Extract the (x, y) coordinate from the center of the cell holding the provided text.  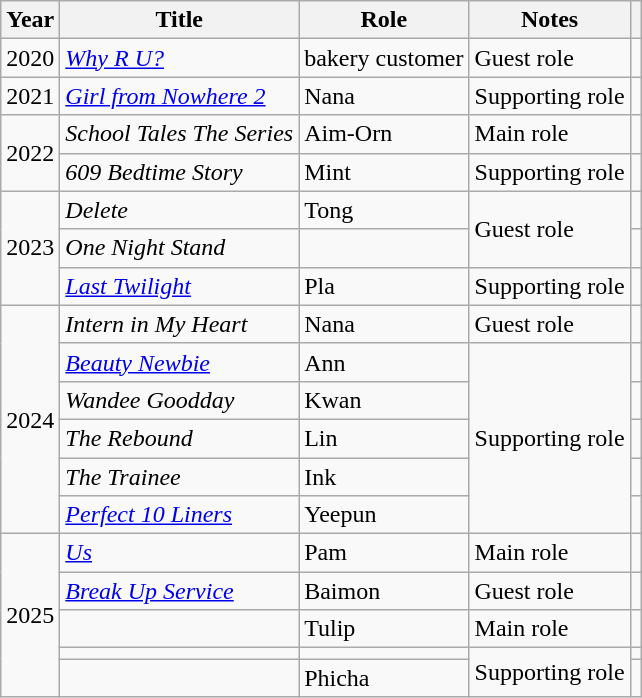
Ann (384, 362)
Aim-Orn (384, 134)
2021 (30, 96)
Title (180, 20)
School Tales The Series (180, 134)
The Rebound (180, 438)
2022 (30, 153)
Us (180, 553)
Girl from Nowhere 2 (180, 96)
Wandee Goodday (180, 400)
2020 (30, 58)
609 Bedtime Story (180, 172)
Delete (180, 210)
Pam (384, 553)
Phicha (384, 678)
Baimon (384, 591)
Perfect 10 Liners (180, 515)
Pla (384, 286)
Ink (384, 477)
Last Twilight (180, 286)
Lin (384, 438)
Beauty Newbie (180, 362)
Notes (550, 20)
Tong (384, 210)
2023 (30, 248)
The Trainee (180, 477)
Why R U? (180, 58)
bakery customer (384, 58)
Tulip (384, 629)
2025 (30, 616)
Kwan (384, 400)
Intern in My Heart (180, 324)
Role (384, 20)
Yeepun (384, 515)
One Night Stand (180, 248)
Break Up Service (180, 591)
Year (30, 20)
2024 (30, 419)
Mint (384, 172)
